Determine the [X, Y] coordinate at the center of the cell enclosing the given text.  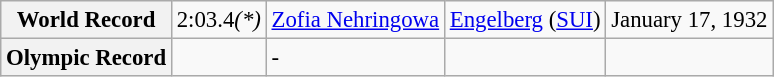
January 17, 1932 [690, 20]
Engelberg (SUI) [524, 20]
World Record [86, 20]
2:03.4(*) [218, 20]
- [355, 58]
Olympic Record [86, 58]
Zofia Nehringowa [355, 20]
